Locate the cell with the specified text and output its (X, Y) center coordinate. 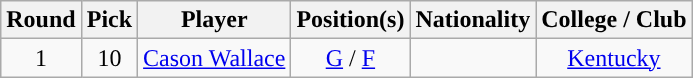
1 (41, 58)
Round (41, 20)
10 (109, 58)
College / Club (614, 20)
Nationality (473, 20)
Kentucky (614, 58)
Cason Wallace (214, 58)
G / F (350, 58)
Player (214, 20)
Pick (109, 20)
Position(s) (350, 20)
